Find where the given text appears and provide that cell's center as [X, Y] coordinate. 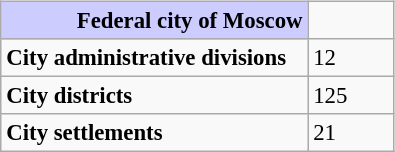
125 [351, 96]
City districts [154, 96]
Federal city of Moscow [154, 21]
12 [351, 58]
City settlements [154, 133]
City administrative divisions [154, 58]
21 [351, 133]
